Output the [X, Y] coordinate of the center of the cell containing the given text.  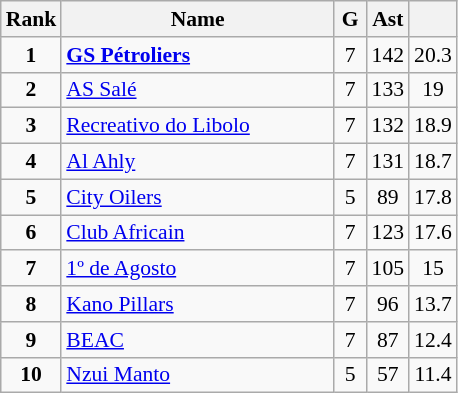
89 [388, 197]
96 [388, 304]
2 [32, 90]
Kano Pillars [198, 304]
20.3 [433, 55]
Ast [388, 19]
Nzui Manto [198, 375]
142 [388, 55]
8 [32, 304]
18.7 [433, 162]
123 [388, 233]
6 [32, 233]
131 [388, 162]
87 [388, 340]
57 [388, 375]
GS Pétroliers [198, 55]
Club Africain [198, 233]
13.7 [433, 304]
18.9 [433, 126]
19 [433, 90]
1 [32, 55]
Name [198, 19]
12.4 [433, 340]
1º de Agosto [198, 269]
15 [433, 269]
4 [32, 162]
Al Ahly [198, 162]
9 [32, 340]
17.6 [433, 233]
BEAC [198, 340]
Recreativo do Libolo [198, 126]
Rank [32, 19]
G [350, 19]
AS Salé [198, 90]
17.8 [433, 197]
133 [388, 90]
City Oilers [198, 197]
3 [32, 126]
11.4 [433, 375]
105 [388, 269]
132 [388, 126]
10 [32, 375]
